For the text-containing cell, return its midpoint in [x, y] coordinate format. 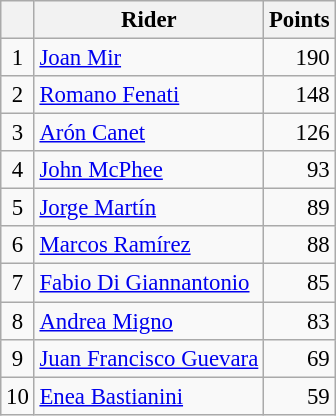
85 [300, 283]
8 [18, 321]
Andrea Migno [148, 321]
126 [300, 133]
Arón Canet [148, 133]
190 [300, 58]
9 [18, 358]
4 [18, 170]
Romano Fenati [148, 95]
59 [300, 396]
5 [18, 208]
Enea Bastianini [148, 396]
69 [300, 358]
Jorge Martín [148, 208]
7 [18, 283]
88 [300, 245]
10 [18, 396]
Marcos Ramírez [148, 245]
Points [300, 20]
3 [18, 133]
6 [18, 245]
Fabio Di Giannantonio [148, 283]
93 [300, 170]
Rider [148, 20]
Juan Francisco Guevara [148, 358]
148 [300, 95]
1 [18, 58]
83 [300, 321]
89 [300, 208]
John McPhee [148, 170]
Joan Mir [148, 58]
2 [18, 95]
